Locate the cell with the specified text and output its (X, Y) center coordinate. 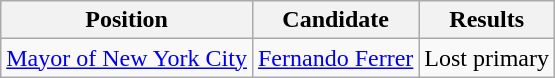
Fernando Ferrer (335, 58)
Candidate (335, 20)
Position (127, 20)
Lost primary (487, 58)
Mayor of New York City (127, 58)
Results (487, 20)
